Provide the (X, Y) coordinate of the cell's center where the given text is located.  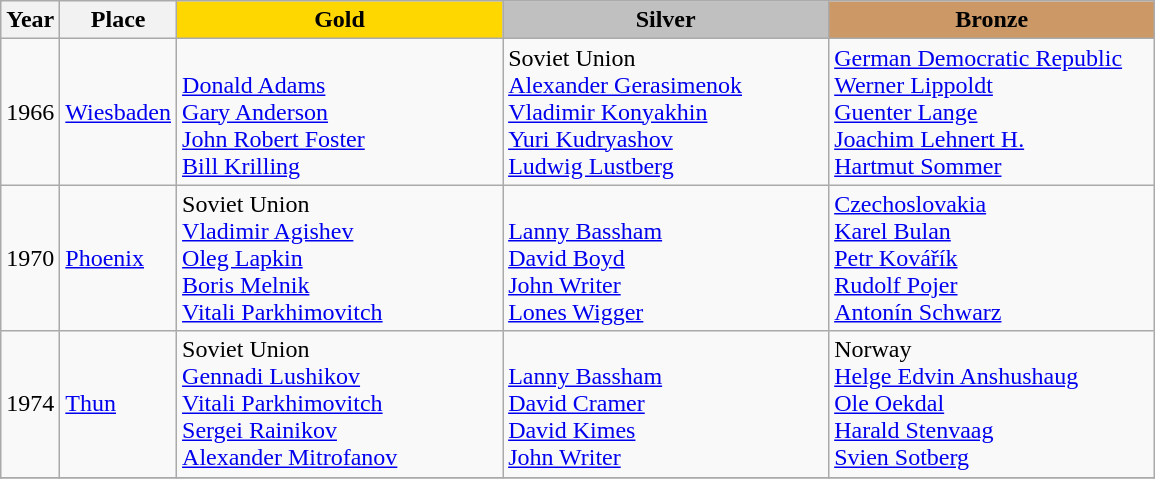
Donald AdamsGary AndersonJohn Robert FosterBill Krilling (340, 112)
Soviet UnionAlexander GerasimenokVladimir KonyakhinYuri KudryashovLudwig Lustberg (666, 112)
NorwayHelge Edvin AnshushaugOle OekdalHarald StenvaagSvien Sotberg (992, 404)
Lanny BasshamDavid CramerDavid KimesJohn Writer (666, 404)
1974 (30, 404)
Year (30, 20)
1966 (30, 112)
German Democratic RepublicWerner LippoldtGuenter LangeJoachim Lehnert H.Hartmut Sommer (992, 112)
Wiesbaden (118, 112)
Bronze (992, 20)
Silver (666, 20)
Soviet UnionVladimir AgishevOleg LapkinBoris MelnikVitali Parkhimovitch (340, 258)
Soviet UnionGennadi LushikovVitali ParkhimovitchSergei RainikovAlexander Mitrofanov (340, 404)
Lanny BasshamDavid BoydJohn WriterLones Wigger (666, 258)
Gold (340, 20)
CzechoslovakiaKarel BulanPetr KováříkRudolf PojerAntonín Schwarz (992, 258)
Thun (118, 404)
1970 (30, 258)
Place (118, 20)
Phoenix (118, 258)
